Detect which cell encompasses the target text, then output its [X, Y] center coordinate. 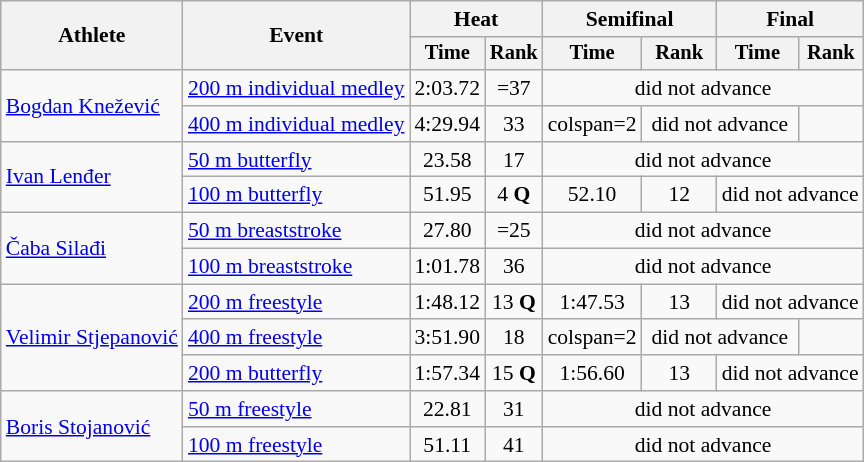
400 m individual medley [296, 124]
400 m freestyle [296, 338]
31 [514, 409]
4:29.94 [448, 124]
23.58 [448, 160]
Bogdan Knežević [92, 106]
33 [514, 124]
1:47.53 [592, 302]
200 m freestyle [296, 302]
12 [680, 195]
18 [514, 338]
2:03.72 [448, 88]
Semifinal [630, 19]
200 m individual medley [296, 88]
27.80 [448, 231]
Velimir Stjepanović [92, 338]
Event [296, 36]
1:01.78 [448, 267]
50 m breaststroke [296, 231]
1:57.34 [448, 373]
Čaba Silađi [92, 248]
15 Q [514, 373]
=25 [514, 231]
200 m butterfly [296, 373]
1:56.60 [592, 373]
Boris Stojanović [92, 426]
50 m freestyle [296, 409]
100 m breaststroke [296, 267]
3:51.90 [448, 338]
Ivan Lenđer [92, 178]
1:48.12 [448, 302]
17 [514, 160]
Athlete [92, 36]
=37 [514, 88]
50 m butterfly [296, 160]
13 Q [514, 302]
4 Q [514, 195]
Heat [476, 19]
52.10 [592, 195]
51.95 [448, 195]
36 [514, 267]
22.81 [448, 409]
Final [790, 19]
100 m butterfly [296, 195]
